Scan for the cell matching the given text and deliver its (x, y) coordinate at center. 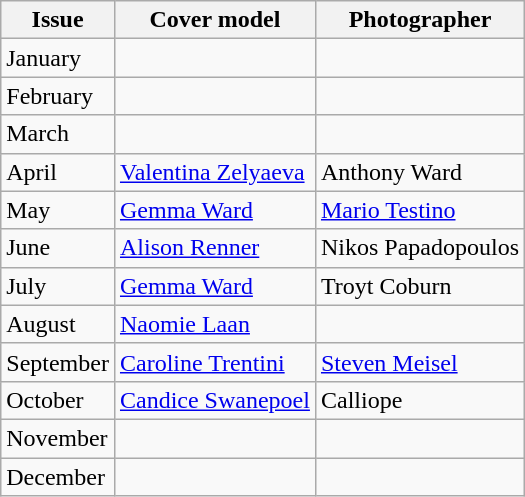
Candice Swanepoel (214, 400)
Nikos Papadopoulos (420, 248)
Calliope (420, 400)
June (58, 248)
Anthony Ward (420, 172)
Issue (58, 20)
October (58, 400)
Naomie Laan (214, 324)
Alison Renner (214, 248)
May (58, 210)
Cover model (214, 20)
Photographer (420, 20)
Valentina Zelyaeva (214, 172)
February (58, 96)
January (58, 58)
December (58, 477)
April (58, 172)
March (58, 134)
Mario Testino (420, 210)
November (58, 438)
July (58, 286)
September (58, 362)
Caroline Trentini (214, 362)
August (58, 324)
Troyt Coburn (420, 286)
Steven Meisel (420, 362)
